Return the [x, y] coordinate for the center point of the cell that contains the specified text.  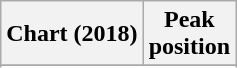
Peak position [189, 34]
Chart (2018) [72, 34]
